Scan for the cell matching the given text and deliver its [x, y] coordinate at center. 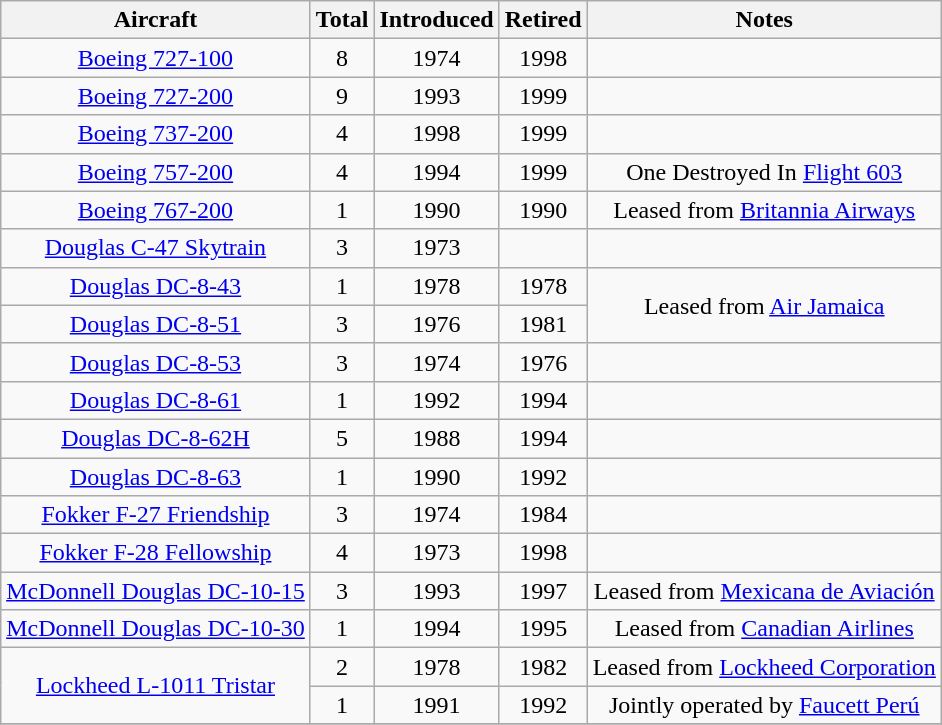
Aircraft [156, 20]
Douglas DC-8-51 [156, 324]
9 [342, 96]
One Destroyed In Flight 603 [764, 172]
Douglas DC-8-61 [156, 400]
Boeing 737-200 [156, 134]
5 [342, 438]
Douglas C-47 Skytrain [156, 248]
1997 [543, 591]
Douglas DC-8-53 [156, 362]
1991 [436, 705]
Douglas DC-8-63 [156, 477]
Boeing 767-200 [156, 210]
Introduced [436, 20]
McDonnell Douglas DC-10-30 [156, 629]
Leased from Britannia Airways [764, 210]
Leased from Lockheed Corporation [764, 667]
Douglas DC-8-62H [156, 438]
1982 [543, 667]
2 [342, 667]
Fokker F-28 Fellowship [156, 553]
Retired [543, 20]
Total [342, 20]
Boeing 757-200 [156, 172]
1984 [543, 515]
8 [342, 58]
Lockheed L-1011 Tristar [156, 686]
Leased from Mexicana de Aviación [764, 591]
1995 [543, 629]
Douglas DC-8-43 [156, 286]
Boeing 727-100 [156, 58]
Jointly operated by Faucett Perú [764, 705]
1988 [436, 438]
Notes [764, 20]
Leased from Canadian Airlines [764, 629]
Boeing 727-200 [156, 96]
Fokker F-27 Friendship [156, 515]
McDonnell Douglas DC-10-15 [156, 591]
Leased from Air Jamaica [764, 305]
1981 [543, 324]
